Detect which cell encompasses the target text, then output its [X, Y] center coordinate. 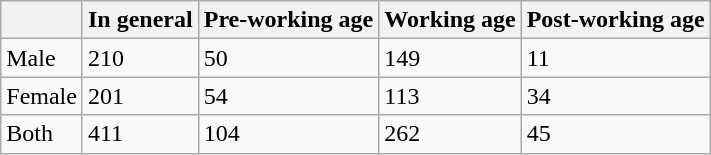
Both [42, 134]
In general [140, 20]
411 [140, 134]
149 [450, 58]
113 [450, 96]
210 [140, 58]
Post-working age [616, 20]
Working age [450, 20]
11 [616, 58]
Male [42, 58]
Pre-working age [288, 20]
201 [140, 96]
45 [616, 134]
34 [616, 96]
104 [288, 134]
262 [450, 134]
50 [288, 58]
54 [288, 96]
Female [42, 96]
